Identify which cell holds the provided text, then report its [x, y] central coordinate. 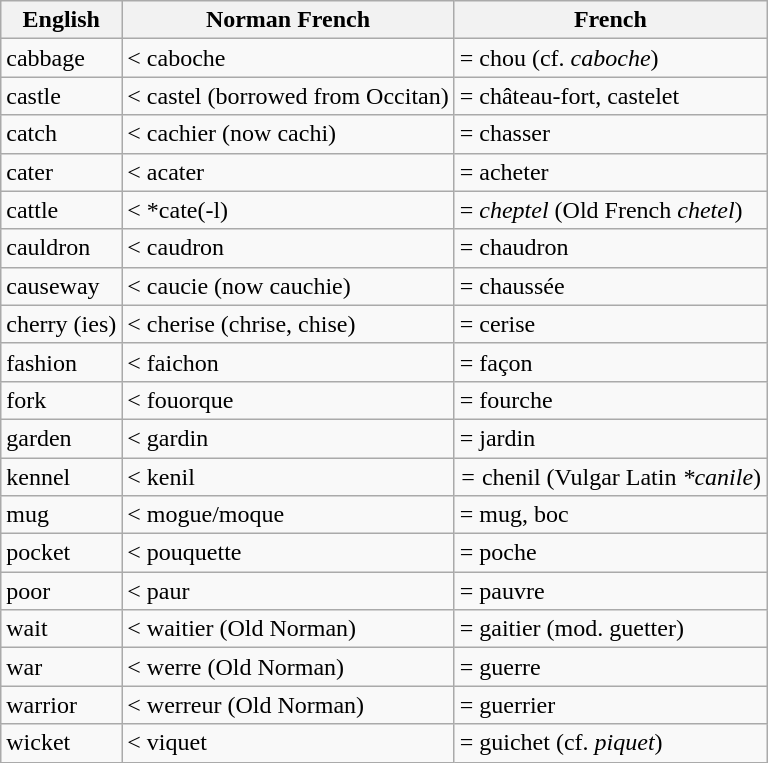
= jardin [610, 438]
= chaussée [610, 286]
causeway [62, 286]
war [62, 667]
cauldron [62, 248]
= cheptel (Old French chetel) [610, 210]
< werre (Old Norman) [288, 667]
< acater [288, 172]
< pouquette [288, 553]
fashion [62, 362]
warrior [62, 705]
< werreur (Old Norman) [288, 705]
fork [62, 400]
Norman French [288, 20]
= guerrier [610, 705]
= fourche [610, 400]
< cherise (chrise, chise) [288, 324]
mug [62, 515]
< faichon [288, 362]
= gaitier (mod. guetter) [610, 629]
cabbage [62, 58]
= cerise [610, 324]
< *cate(-l) [288, 210]
< mogue/moque [288, 515]
wait [62, 629]
garden [62, 438]
< kenil [288, 477]
castle [62, 96]
< viquet [288, 743]
English [62, 20]
= façon [610, 362]
< gardin [288, 438]
< fouorque [288, 400]
= château-fort, castelet [610, 96]
French [610, 20]
= poche [610, 553]
catch [62, 134]
< caudron [288, 248]
poor [62, 591]
= chaudron [610, 248]
= acheter [610, 172]
< waitier (Old Norman) [288, 629]
wicket [62, 743]
< caucie (now cauchie) [288, 286]
cherry (ies) [62, 324]
cattle [62, 210]
kennel [62, 477]
< paur [288, 591]
= chasser [610, 134]
= guerre [610, 667]
= chou (cf. caboche) [610, 58]
= mug, boc [610, 515]
< cachier (now cachi) [288, 134]
< caboche [288, 58]
= pauvre [610, 591]
pocket [62, 553]
< castel (borrowed from Occitan) [288, 96]
= guichet (cf. piquet) [610, 743]
cater [62, 172]
= chenil (Vulgar Latin *canile) [610, 477]
